Capture the cell that displays the provided text and extract its (x, y) central coordinate. 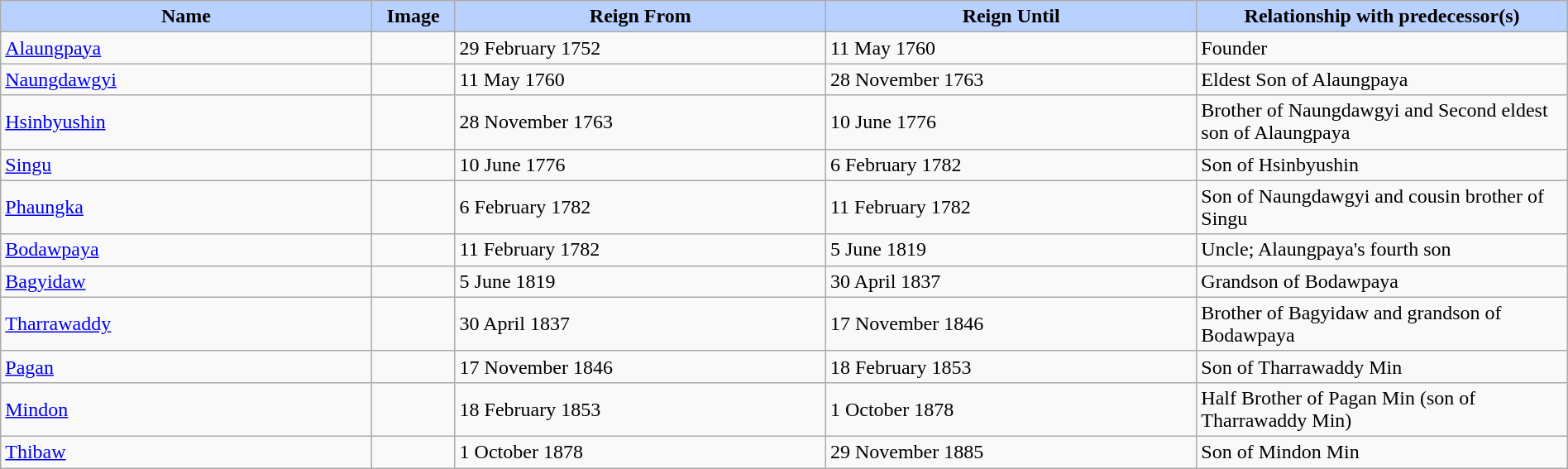
Brother of Naungdawgyi and Second eldest son of Alaungpaya (1382, 122)
Phaungka (186, 207)
29 November 1885 (1011, 452)
Name (186, 17)
Uncle; Alaungpaya's fourth son (1382, 250)
Son of Hsinbyushin (1382, 165)
Son of Mindon Min (1382, 452)
Son of Naungdawgyi and cousin brother of Singu (1382, 207)
Reign Until (1011, 17)
Grandson of Bodawpaya (1382, 281)
Hsinbyushin (186, 122)
Half Brother of Pagan Min (son of Tharrawaddy Min) (1382, 409)
Tharrawaddy (186, 324)
Singu (186, 165)
Reign From (640, 17)
Naungdawgyi (186, 79)
Relationship with predecessor(s) (1382, 17)
Image (414, 17)
Bodawpaya (186, 250)
Founder (1382, 48)
Thibaw (186, 452)
Pagan (186, 366)
Mindon (186, 409)
Brother of Bagyidaw and grandson of Bodawpaya (1382, 324)
Alaungpaya (186, 48)
29 February 1752 (640, 48)
Eldest Son of Alaungpaya (1382, 79)
Son of Tharrawaddy Min (1382, 366)
Bagyidaw (186, 281)
